From the cell containing the given text, extract its center point as (x, y) coordinate. 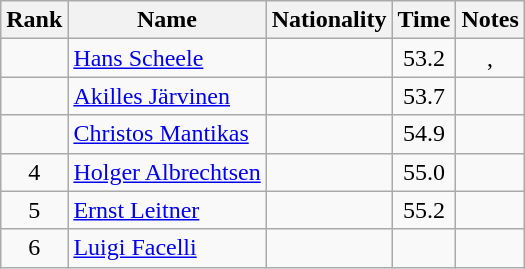
53.7 (424, 96)
4 (34, 172)
Luigi Facelli (167, 248)
55.2 (424, 210)
53.2 (424, 58)
54.9 (424, 134)
55.0 (424, 172)
Christos Mantikas (167, 134)
Hans Scheele (167, 58)
Ernst Leitner (167, 210)
5 (34, 210)
Nationality (329, 20)
Holger Albrechtsen (167, 172)
6 (34, 248)
Akilles Järvinen (167, 96)
, (490, 58)
Name (167, 20)
Time (424, 20)
Notes (490, 20)
Rank (34, 20)
